Locate the cell with the specified text and output its (X, Y) center coordinate. 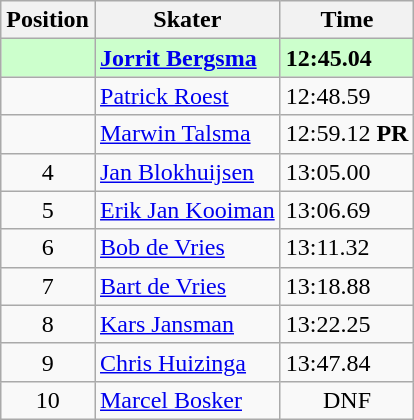
10 (48, 400)
Bob de Vries (187, 248)
Jan Blokhuijsen (187, 172)
Marwin Talsma (187, 134)
13:06.69 (347, 210)
13:18.88 (347, 286)
4 (48, 172)
Skater (187, 20)
Position (48, 20)
Kars Jansman (187, 324)
Patrick Roest (187, 96)
Marcel Bosker (187, 400)
12:45.04 (347, 58)
12:59.12 PR (347, 134)
7 (48, 286)
13:47.84 (347, 362)
Erik Jan Kooiman (187, 210)
13:05.00 (347, 172)
5 (48, 210)
6 (48, 248)
Bart de Vries (187, 286)
Time (347, 20)
9 (48, 362)
Jorrit Bergsma (187, 58)
DNF (347, 400)
8 (48, 324)
12:48.59 (347, 96)
13:11.32 (347, 248)
Chris Huizinga (187, 362)
13:22.25 (347, 324)
